Return the (x, y) coordinate for the center point of the cell that contains the specified text.  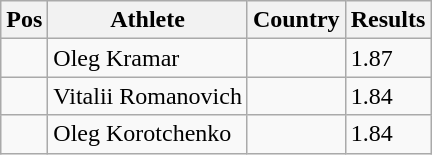
Results (388, 20)
Pos (24, 20)
Oleg Korotchenko (148, 134)
Oleg Kramar (148, 58)
1.87 (388, 58)
Country (296, 20)
Athlete (148, 20)
Vitalii Romanovich (148, 96)
